Search for the cell housing the specified text and yield its [x, y] center coordinate. 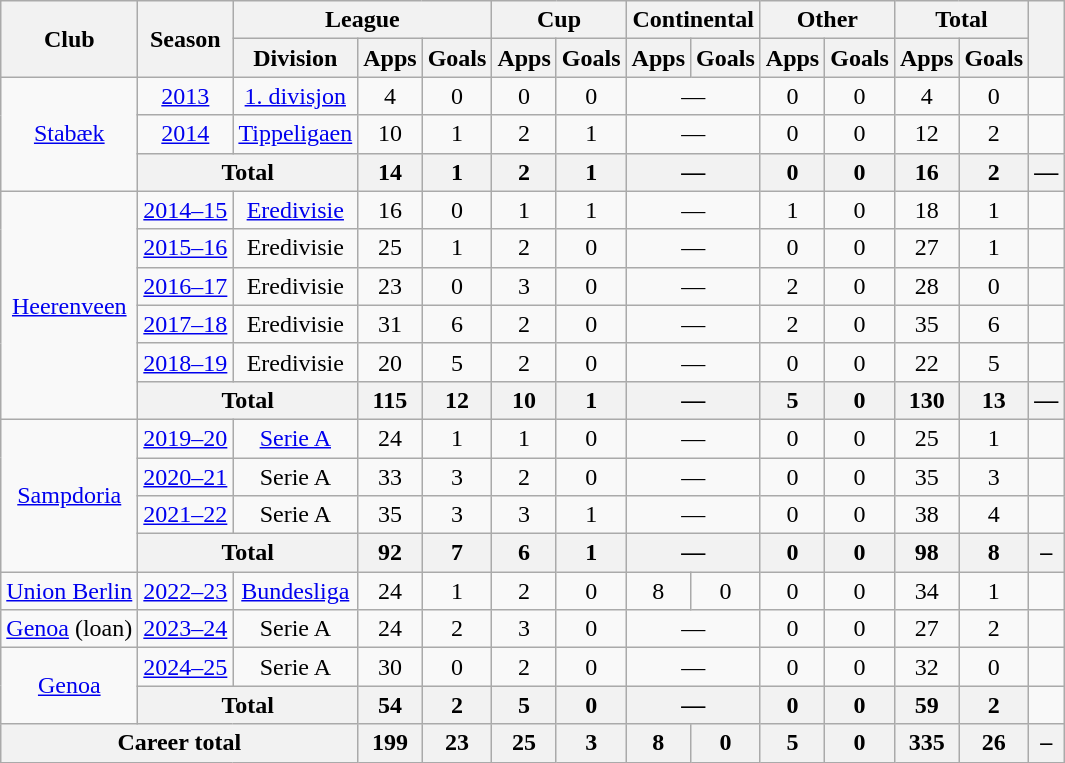
2019–20 [186, 438]
33 [390, 477]
Season [186, 39]
18 [926, 210]
1. divisjon [296, 96]
2018–19 [186, 362]
28 [926, 286]
32 [926, 667]
Tippeligaen [296, 134]
2017–18 [186, 324]
Division [296, 58]
2024–25 [186, 667]
2013 [186, 96]
98 [926, 553]
115 [390, 400]
59 [926, 705]
2021–22 [186, 515]
Stabæk [70, 134]
2022–23 [186, 591]
League [362, 20]
335 [926, 743]
Other [827, 20]
Heerenveen [70, 305]
92 [390, 553]
Bundesliga [296, 591]
Career total [180, 743]
Sampdoria [70, 495]
22 [926, 362]
Genoa [70, 686]
34 [926, 591]
2014–15 [186, 210]
2015–16 [186, 248]
2020–21 [186, 477]
30 [390, 667]
Club [70, 39]
13 [994, 400]
14 [390, 172]
199 [390, 743]
Cup [559, 20]
38 [926, 515]
Genoa (loan) [70, 629]
2016–17 [186, 286]
2023–24 [186, 629]
20 [390, 362]
Continental [693, 20]
31 [390, 324]
Union Berlin [70, 591]
130 [926, 400]
26 [994, 743]
7 [457, 553]
2014 [186, 134]
54 [390, 705]
